Return the (X, Y) coordinate for the center point of the cell that contains the specified text.  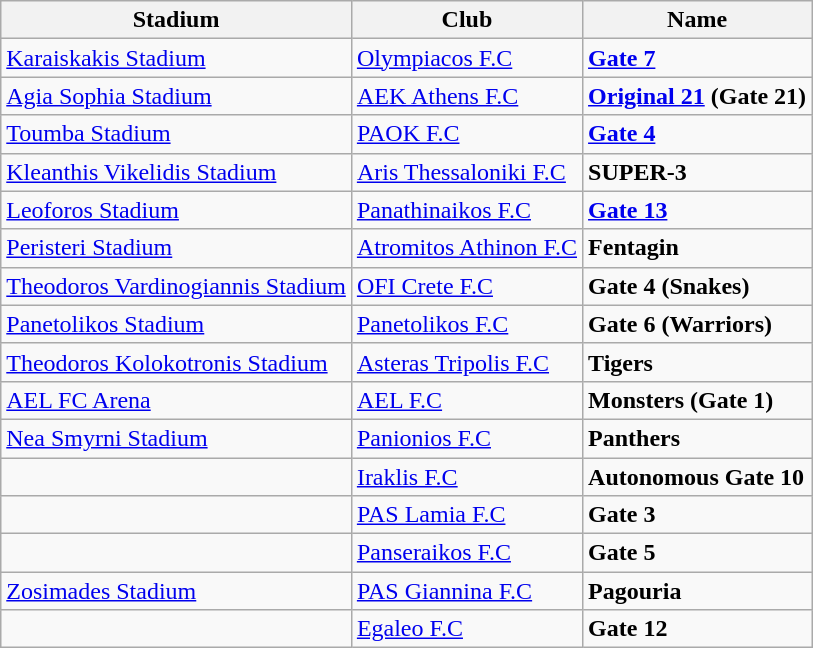
Gate 13 (698, 210)
Toumba Stadium (176, 134)
Gate 4 (Snakes) (698, 286)
Pagouria (698, 591)
Leoforos Stadium (176, 210)
Gate 5 (698, 553)
Autonomous Gate 10 (698, 477)
Name (698, 20)
Aris Thessaloniki F.C (466, 172)
AEK Athens F.C (466, 96)
Agia Sophia Stadium (176, 96)
Fentagin (698, 248)
Theodoros Vardinogiannis Stadium (176, 286)
Gate 3 (698, 515)
Stadium (176, 20)
PAS Giannina F.C (466, 591)
Peristeri Stadium (176, 248)
Gate 4 (698, 134)
AEL FC Arena (176, 400)
OFI Crete F.C (466, 286)
Gate 6 (Warriors) (698, 324)
Club (466, 20)
Tigers (698, 362)
PAS Lamia F.C (466, 515)
Theodoros Kolokotronis Stadium (176, 362)
AEL F.C (466, 400)
Nea Smyrni Stadium (176, 438)
Zosimades Stadium (176, 591)
Iraklis F.C (466, 477)
Gate 7 (698, 58)
Panathinaikos F.C (466, 210)
SUPER-3 (698, 172)
Egaleo F.C (466, 629)
Karaiskakis Stadium (176, 58)
Panseraikos F.C (466, 553)
Panionios F.C (466, 438)
Panetolikos F.C (466, 324)
Atromitos Athinon F.C (466, 248)
Asteras Tripolis F.C (466, 362)
Panetolikos Stadium (176, 324)
Panthers (698, 438)
Original 21 (Gate 21) (698, 96)
Monsters (Gate 1) (698, 400)
Kleanthis Vikelidis Stadium (176, 172)
PAOK F.C (466, 134)
Olympiacos F.C (466, 58)
Gate 12 (698, 629)
